Output the [x, y] coordinate of the center of the cell containing the given text.  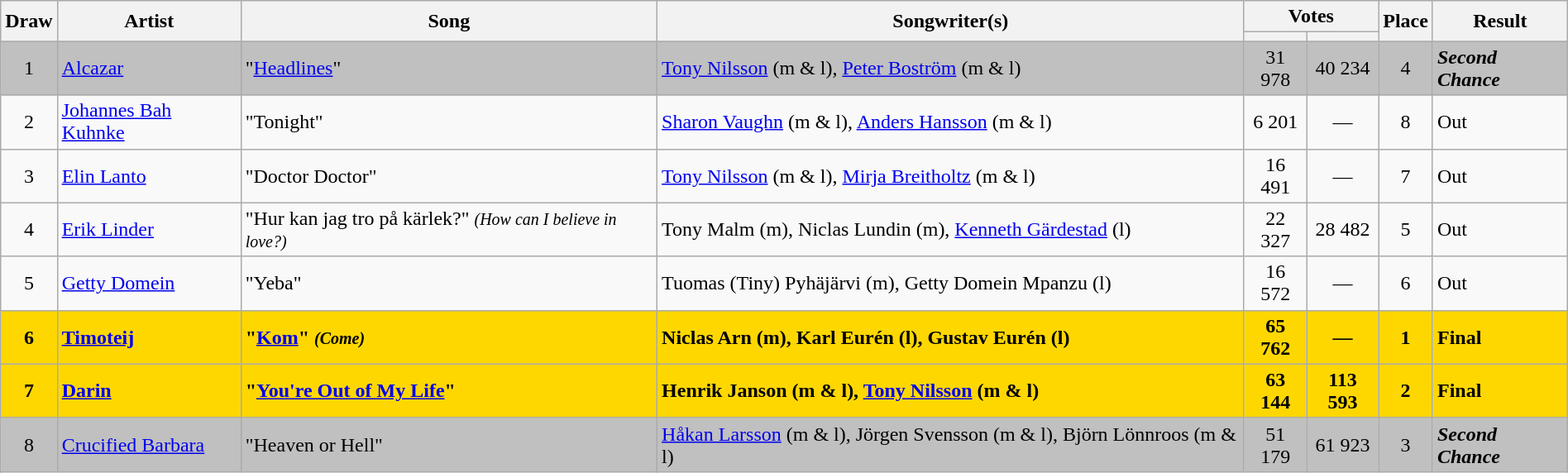
Darin [149, 390]
"Heaven or Hell" [448, 445]
"Doctor Doctor" [448, 175]
Alcazar [149, 68]
65 762 [1275, 337]
"Tonight" [448, 122]
Erik Linder [149, 230]
16 572 [1275, 283]
6 201 [1275, 122]
Tony Malm (m), Niclas Lundin (m), Kenneth Gärdestad (l) [951, 230]
Elin Lanto [149, 175]
22 327 [1275, 230]
Result [1500, 21]
"Hur kan jag tro på kärlek?" (How can I believe in love?) [448, 230]
28 482 [1343, 230]
31 978 [1275, 68]
Crucified Barbara [149, 445]
"Headlines" [448, 68]
113 593 [1343, 390]
"You're Out of My Life" [448, 390]
Artist [149, 21]
Getty Domein [149, 283]
Håkan Larsson (m & l), Jörgen Svensson (m & l), Björn Lönnroos (m & l) [951, 445]
16 491 [1275, 175]
Sharon Vaughn (m & l), Anders Hansson (m & l) [951, 122]
"Yeba" [448, 283]
Johannes Bah Kuhnke [149, 122]
Place [1406, 21]
Tony Nilsson (m & l), Mirja Breitholtz (m & l) [951, 175]
Timoteij [149, 337]
Songwriter(s) [951, 21]
Tony Nilsson (m & l), Peter Boström (m & l) [951, 68]
Niclas Arn (m), Karl Eurén (l), Gustav Eurén (l) [951, 337]
61 923 [1343, 445]
Draw [29, 21]
63 144 [1275, 390]
Henrik Janson (m & l), Tony Nilsson (m & l) [951, 390]
Tuomas (Tiny) Pyhäjärvi (m), Getty Domein Mpanzu (l) [951, 283]
Votes [1312, 17]
Song [448, 21]
40 234 [1343, 68]
51 179 [1275, 445]
"Kom" (Come) [448, 337]
